Return the [x, y] coordinate for the center point of the cell that contains the specified text.  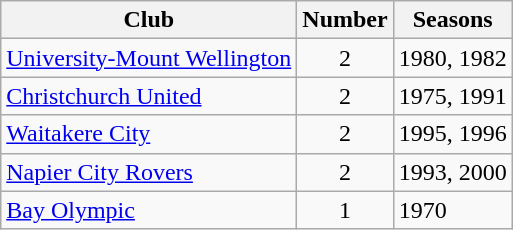
Club [149, 20]
1970 [452, 210]
1993, 2000 [452, 172]
Number [345, 20]
Napier City Rovers [149, 172]
1995, 1996 [452, 134]
Bay Olympic [149, 210]
Waitakere City [149, 134]
1975, 1991 [452, 96]
1980, 1982 [452, 58]
1 [345, 210]
Seasons [452, 20]
University-Mount Wellington [149, 58]
Christchurch United [149, 96]
